Return the [x, y] coordinate for the center point of the cell that contains the specified text.  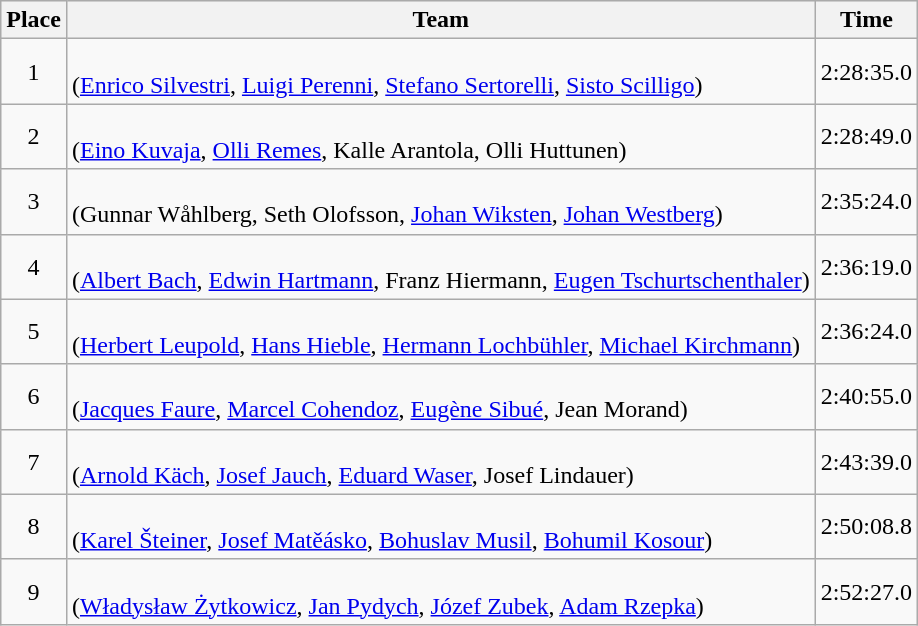
2:52:27.0 [866, 592]
3 [34, 202]
2:40:55.0 [866, 396]
(Karel Šteiner, Josef Matěásko, Bohuslav Musil, Bohumil Kosour) [440, 526]
4 [34, 266]
Team [440, 20]
(Jacques Faure, Marcel Cohendoz, Eugène Sibué, Jean Morand) [440, 396]
2:28:35.0 [866, 72]
2:36:19.0 [866, 266]
(Arnold Käch, Josef Jauch, Eduard Waser, Josef Lindauer) [440, 462]
8 [34, 526]
5 [34, 332]
1 [34, 72]
(Eino Kuvaja, Olli Remes, Kalle Arantola, Olli Huttunen) [440, 136]
(Herbert Leupold, Hans Hieble, Hermann Lochbühler, Michael Kirchmann) [440, 332]
2:50:08.8 [866, 526]
(Władysław Żytkowicz, Jan Pydych, Józef Zubek, Adam Rzepka) [440, 592]
6 [34, 396]
2:28:49.0 [866, 136]
2:36:24.0 [866, 332]
Time [866, 20]
2 [34, 136]
2:35:24.0 [866, 202]
(Gunnar Wåhlberg, Seth Olofsson, Johan Wiksten, Johan Westberg) [440, 202]
9 [34, 592]
7 [34, 462]
2:43:39.0 [866, 462]
(Enrico Silvestri, Luigi Perenni, Stefano Sertorelli, Sisto Scilligo) [440, 72]
Place [34, 20]
(Albert Bach, Edwin Hartmann, Franz Hiermann, Eugen Tschurtschenthaler) [440, 266]
